Return the (X, Y) coordinate for the center point of the cell that contains the specified text.  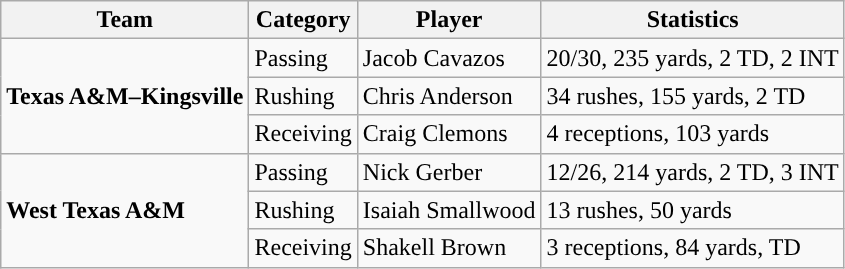
13 rushes, 50 yards (692, 210)
3 receptions, 84 yards, TD (692, 248)
34 rushes, 155 yards, 2 TD (692, 96)
Player (449, 20)
Craig Clemons (449, 134)
4 receptions, 103 yards (692, 134)
12/26, 214 yards, 2 TD, 3 INT (692, 172)
Nick Gerber (449, 172)
Team (125, 20)
Isaiah Smallwood (449, 210)
Jacob Cavazos (449, 58)
Category (303, 20)
Shakell Brown (449, 248)
Chris Anderson (449, 96)
Texas A&M–Kingsville (125, 96)
20/30, 235 yards, 2 TD, 2 INT (692, 58)
West Texas A&M (125, 210)
Statistics (692, 20)
